From the cell containing the given text, extract its center point as (X, Y) coordinate. 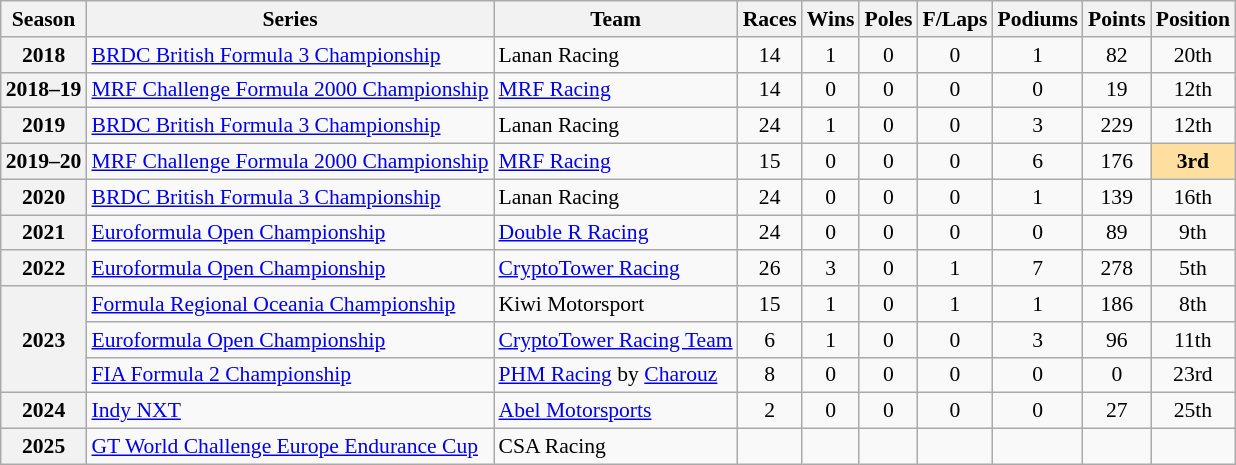
CSA Racing (616, 447)
2018 (44, 55)
186 (1117, 304)
Double R Racing (616, 233)
2019–20 (44, 162)
2022 (44, 269)
Position (1193, 19)
F/Laps (956, 19)
11th (1193, 340)
176 (1117, 162)
9th (1193, 233)
Abel Motorsports (616, 411)
PHM Racing by Charouz (616, 375)
229 (1117, 126)
5th (1193, 269)
2 (770, 411)
278 (1117, 269)
FIA Formula 2 Championship (290, 375)
20th (1193, 55)
2021 (44, 233)
Season (44, 19)
25th (1193, 411)
139 (1117, 197)
Indy NXT (290, 411)
2019 (44, 126)
89 (1117, 233)
2020 (44, 197)
Formula Regional Oceania Championship (290, 304)
2025 (44, 447)
8th (1193, 304)
27 (1117, 411)
19 (1117, 90)
Kiwi Motorsport (616, 304)
26 (770, 269)
Points (1117, 19)
Series (290, 19)
Team (616, 19)
2024 (44, 411)
Wins (831, 19)
Races (770, 19)
3rd (1193, 162)
16th (1193, 197)
23rd (1193, 375)
8 (770, 375)
82 (1117, 55)
GT World Challenge Europe Endurance Cup (290, 447)
CryptoTower Racing (616, 269)
Poles (888, 19)
7 (1038, 269)
Podiums (1038, 19)
2018–19 (44, 90)
96 (1117, 340)
2023 (44, 340)
CryptoTower Racing Team (616, 340)
